Provide the (X, Y) coordinate of the cell's center where the given text is located.  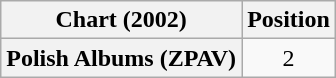
2 (289, 58)
Chart (2002) (122, 20)
Polish Albums (ZPAV) (122, 58)
Position (289, 20)
